Pinpoint the cell where the given text exists, returning its (X, Y) midpoint coordinate. 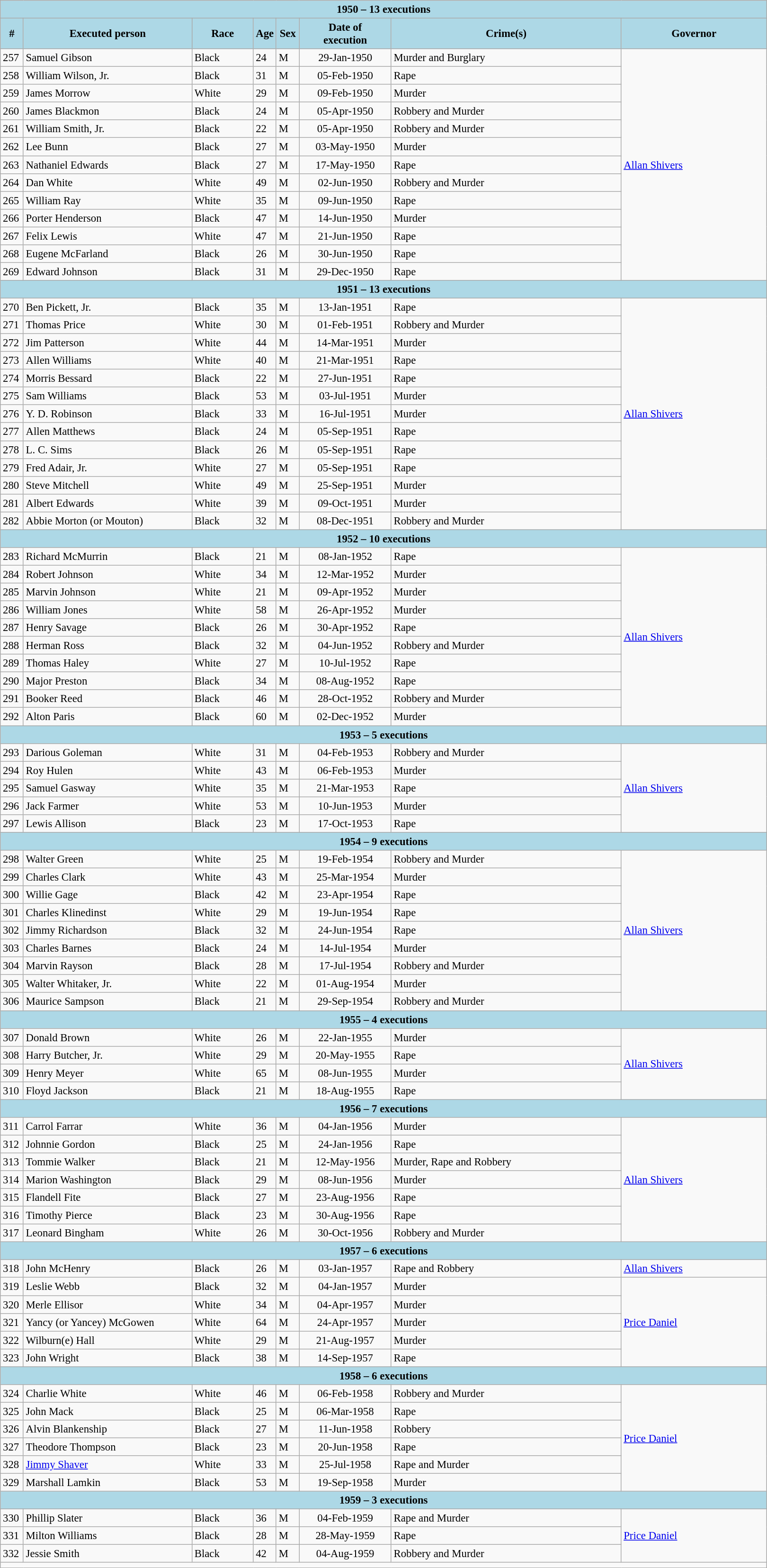
Marvin Rayson (107, 966)
278 (12, 450)
Robert Johnson (107, 574)
264 (12, 182)
294 (12, 770)
03-May-1950 (345, 147)
18-Aug-1955 (345, 1091)
17-Jul-1954 (345, 966)
03-Jul-1951 (345, 396)
315 (12, 1198)
James Morrow (107, 93)
James Blackmon (107, 111)
319 (12, 1287)
265 (12, 200)
14-Sep-1957 (345, 1358)
323 (12, 1358)
60 (265, 717)
Allen Williams (107, 360)
Alton Paris (107, 717)
01-Aug-1954 (345, 984)
Roy Hulen (107, 770)
281 (12, 503)
Walter Green (107, 859)
329 (12, 1483)
04-Aug-1959 (345, 1554)
320 (12, 1305)
29-Dec-1950 (345, 271)
14-Jul-1954 (345, 948)
Johnnie Gordon (107, 1144)
305 (12, 984)
08-Jun-1956 (345, 1180)
309 (12, 1073)
279 (12, 468)
19-Feb-1954 (345, 859)
291 (12, 699)
300 (12, 895)
1956 – 7 executions (383, 1108)
09-Oct-1951 (345, 503)
314 (12, 1180)
04-Apr-1957 (345, 1305)
John Wright (107, 1358)
269 (12, 271)
307 (12, 1037)
11-Jun-1958 (345, 1429)
29-Jan-1950 (345, 58)
276 (12, 414)
Major Preston (107, 681)
Executed person (107, 34)
24-Apr-1957 (345, 1322)
Race (223, 34)
Harry Butcher, Jr. (107, 1055)
268 (12, 254)
1950 – 13 executions (383, 9)
280 (12, 485)
John McHenry (107, 1269)
Leslie Webb (107, 1287)
17-Oct-1953 (345, 824)
Abbie Morton (or Mouton) (107, 521)
Steve Mitchell (107, 485)
Timothy Pierce (107, 1216)
331 (12, 1536)
287 (12, 628)
02-Jun-1950 (345, 182)
William Smith, Jr. (107, 129)
29-Sep-1954 (345, 1002)
Merle Ellisor (107, 1305)
25-Sep-1951 (345, 485)
Richard McMurrin (107, 557)
Allen Matthews (107, 432)
21-Aug-1957 (345, 1340)
06-Mar-1958 (345, 1411)
259 (12, 93)
12-Mar-1952 (345, 574)
275 (12, 396)
19-Jun-1954 (345, 913)
Crime(s) (506, 34)
267 (12, 236)
332 (12, 1554)
317 (12, 1233)
1958 – 6 executions (383, 1376)
Murder and Burglary (506, 58)
1953 – 5 executions (383, 735)
318 (12, 1269)
1959 – 3 executions (383, 1500)
303 (12, 948)
Charles Clark (107, 877)
Fred Adair, Jr. (107, 468)
21-Jun-1950 (345, 236)
02-Dec-1952 (345, 717)
284 (12, 574)
14-Jun-1950 (345, 218)
277 (12, 432)
296 (12, 806)
38 (265, 1358)
19-Sep-1958 (345, 1483)
64 (265, 1322)
Y. D. Robinson (107, 414)
Willie Gage (107, 895)
Carrol Farrar (107, 1126)
322 (12, 1340)
Floyd Jackson (107, 1091)
Wilburn(e) Hall (107, 1340)
Albert Edwards (107, 503)
17-May-1950 (345, 165)
Flandell Fite (107, 1198)
30-Jun-1950 (345, 254)
23-Apr-1954 (345, 895)
295 (12, 788)
Jessie Smith (107, 1554)
22-Jan-1955 (345, 1037)
26-Apr-1952 (345, 610)
Darious Goleman (107, 752)
Booker Reed (107, 699)
285 (12, 592)
Date of execution (345, 34)
288 (12, 646)
04-Jan-1957 (345, 1287)
24-Jan-1956 (345, 1144)
Donald Brown (107, 1037)
298 (12, 859)
297 (12, 824)
Marion Washington (107, 1180)
262 (12, 147)
39 (265, 503)
Jimmy Richardson (107, 930)
21-Mar-1951 (345, 360)
311 (12, 1126)
09-Jun-1950 (345, 200)
Henry Savage (107, 628)
Robbery (506, 1429)
Maurice Sampson (107, 1002)
Governor (694, 34)
04-Feb-1953 (345, 752)
10-Jun-1953 (345, 806)
28-May-1959 (345, 1536)
308 (12, 1055)
14-Mar-1951 (345, 343)
Henry Meyer (107, 1073)
326 (12, 1429)
04-Feb-1959 (345, 1518)
274 (12, 378)
12-May-1956 (345, 1162)
Lewis Allison (107, 824)
258 (12, 76)
Rape and Robbery (506, 1269)
316 (12, 1216)
Edward Johnson (107, 271)
30 (265, 325)
30-Oct-1956 (345, 1233)
John Mack (107, 1411)
24-Jun-1954 (345, 930)
Sex (288, 34)
Porter Henderson (107, 218)
# (12, 34)
257 (12, 58)
1951 – 13 executions (383, 289)
13-Jan-1951 (345, 307)
Jim Patterson (107, 343)
Charles Barnes (107, 948)
L. C. Sims (107, 450)
266 (12, 218)
Milton Williams (107, 1536)
30-Aug-1956 (345, 1216)
Charles Klinedinst (107, 913)
Thomas Haley (107, 663)
Marshall Lamkin (107, 1483)
Marvin Johnson (107, 592)
325 (12, 1411)
Thomas Price (107, 325)
Ben Pickett, Jr. (107, 307)
273 (12, 360)
William Wilson, Jr. (107, 76)
25-Jul-1958 (345, 1465)
58 (265, 610)
16-Jul-1951 (345, 414)
40 (265, 360)
283 (12, 557)
Nathaniel Edwards (107, 165)
Sam Williams (107, 396)
328 (12, 1465)
21-Mar-1953 (345, 788)
Eugene McFarland (107, 254)
10-Jul-1952 (345, 663)
06-Feb-1958 (345, 1394)
Yancy (or Yancey) McGowen (107, 1322)
286 (12, 610)
261 (12, 129)
Alvin Blankenship (107, 1429)
301 (12, 913)
263 (12, 165)
28-Oct-1952 (345, 699)
20-Jun-1958 (345, 1447)
06-Feb-1953 (345, 770)
270 (12, 307)
03-Jan-1957 (345, 1269)
65 (265, 1073)
Murder, Rape and Robbery (506, 1162)
272 (12, 343)
299 (12, 877)
08-Jan-1952 (345, 557)
Herman Ross (107, 646)
293 (12, 752)
312 (12, 1144)
Dan White (107, 182)
Felix Lewis (107, 236)
08-Aug-1952 (345, 681)
08-Jun-1955 (345, 1073)
01-Feb-1951 (345, 325)
Lee Bunn (107, 147)
27-Jun-1951 (345, 378)
25-Mar-1954 (345, 877)
Morris Bessard (107, 378)
306 (12, 1002)
Phillip Slater (107, 1518)
290 (12, 681)
09-Apr-1952 (345, 592)
260 (12, 111)
William Jones (107, 610)
Samuel Gibson (107, 58)
23-Aug-1956 (345, 1198)
Leonard Bingham (107, 1233)
292 (12, 717)
1952 – 10 executions (383, 539)
20-May-1955 (345, 1055)
321 (12, 1322)
310 (12, 1091)
Tommie Walker (107, 1162)
271 (12, 325)
04-Jan-1956 (345, 1126)
30-Apr-1952 (345, 628)
304 (12, 966)
Samuel Gasway (107, 788)
Jimmy Shaver (107, 1465)
313 (12, 1162)
1957 – 6 executions (383, 1251)
324 (12, 1394)
1954 – 9 executions (383, 841)
Jack Farmer (107, 806)
Age (265, 34)
302 (12, 930)
330 (12, 1518)
289 (12, 663)
William Ray (107, 200)
1955 – 4 executions (383, 1019)
09-Feb-1950 (345, 93)
Theodore Thompson (107, 1447)
327 (12, 1447)
05-Feb-1950 (345, 76)
04-Jun-1952 (345, 646)
Walter Whitaker, Jr. (107, 984)
282 (12, 521)
44 (265, 343)
08-Dec-1951 (345, 521)
Charlie White (107, 1394)
